Return (x, y) of the center of cell containing provided text 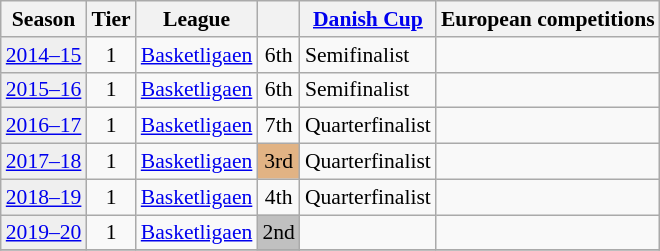
Danish Cup (368, 19)
2018–19 (44, 197)
2014–15 (44, 55)
European competitions (548, 19)
3rd (278, 162)
Season (44, 19)
7th (278, 126)
2015–16 (44, 90)
2nd (278, 233)
Tier (110, 19)
4th (278, 197)
League (197, 19)
2016–17 (44, 126)
2019–20 (44, 233)
2017–18 (44, 162)
